Search for the cell housing the specified text and yield its (x, y) center coordinate. 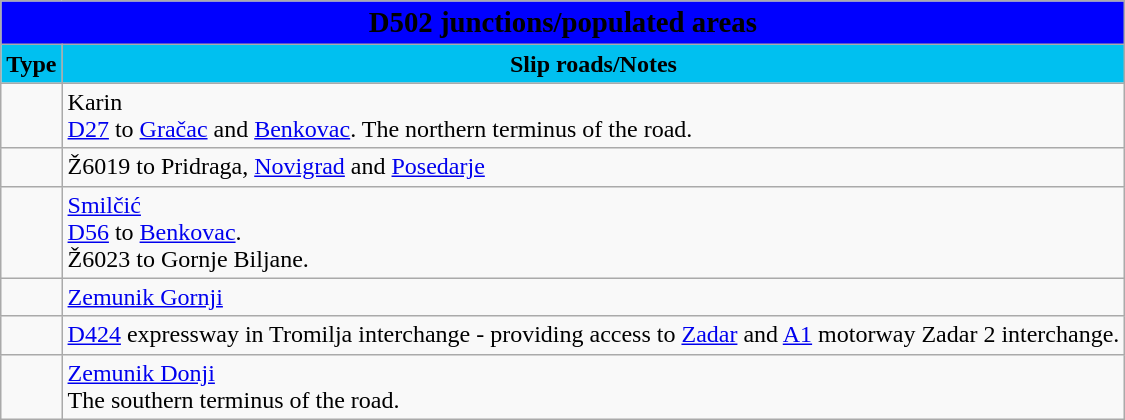
Karin D27 to Gračac and Benkovac. The northern terminus of the road. (594, 116)
D502 junctions/populated areas (563, 23)
D424 expressway in Tromilja interchange - providing access to Zadar and A1 motorway Zadar 2 interchange. (594, 335)
Ž6019 to Pridraga, Novigrad and Posedarje (594, 167)
Smilčić D56 to Benkovac.Ž6023 to Gornje Biljane. (594, 232)
Zemunik DonjiThe southern terminus of the road. (594, 386)
Type (32, 64)
Slip roads/Notes (594, 64)
Zemunik Gornji (594, 297)
